Return [x, y] of the center of cell containing provided text 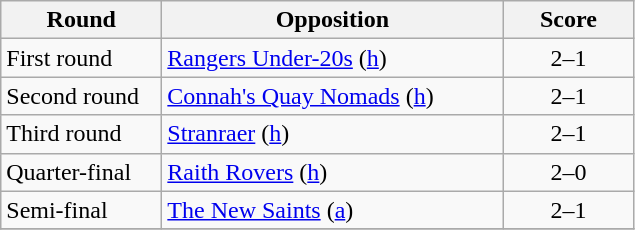
Second round [82, 96]
Stranraer (h) [332, 134]
Rangers Under-20s (h) [332, 58]
2–0 [568, 172]
Connah's Quay Nomads (h) [332, 96]
Quarter-final [82, 172]
Third round [82, 134]
Opposition [332, 20]
First round [82, 58]
The New Saints (a) [332, 210]
Score [568, 20]
Semi-final [82, 210]
Round [82, 20]
Raith Rovers (h) [332, 172]
